Identify which cell holds the provided text, then report its [X, Y] central coordinate. 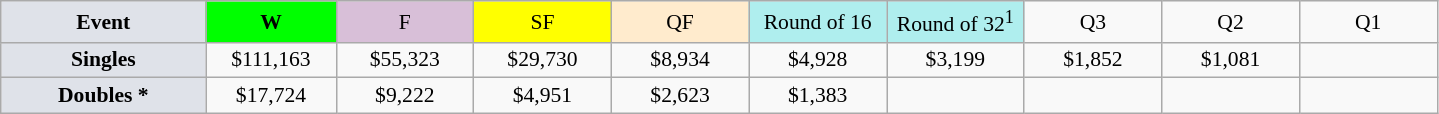
QF [680, 22]
Singles [104, 60]
$29,730 [543, 60]
$1,383 [818, 96]
$3,199 [955, 60]
Event [104, 22]
$8,934 [680, 60]
$1,081 [1231, 60]
Round of 16 [818, 22]
$4,951 [543, 96]
Q3 [1093, 22]
Q1 [1368, 22]
$2,623 [680, 96]
$9,222 [405, 96]
F [405, 22]
$1,852 [1093, 60]
$17,724 [271, 96]
$55,323 [405, 60]
$111,163 [271, 60]
SF [543, 22]
Round of 321 [955, 22]
Doubles * [104, 96]
Q2 [1231, 22]
W [271, 22]
$4,928 [818, 60]
